Scan for the cell matching the given text and deliver its [x, y] coordinate at center. 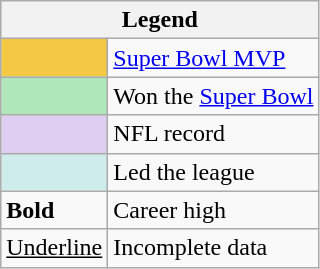
Led the league [214, 172]
Super Bowl MVP [214, 58]
Won the Super Bowl [214, 96]
Underline [54, 248]
Legend [160, 20]
Incomplete data [214, 248]
Career high [214, 210]
Bold [54, 210]
NFL record [214, 134]
